Extract the [X, Y] coordinate from the center of the cell holding the provided text.  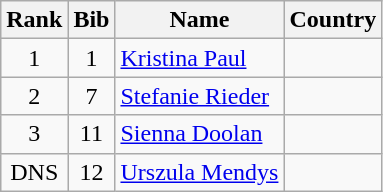
Rank [34, 20]
Bib [92, 20]
Urszula Mendys [200, 172]
Sienna Doolan [200, 134]
3 [34, 134]
Stefanie Rieder [200, 96]
Name [200, 20]
7 [92, 96]
Kristina Paul [200, 58]
11 [92, 134]
2 [34, 96]
Country [333, 20]
12 [92, 172]
DNS [34, 172]
